Pinpoint the cell where the given text exists, returning its (x, y) midpoint coordinate. 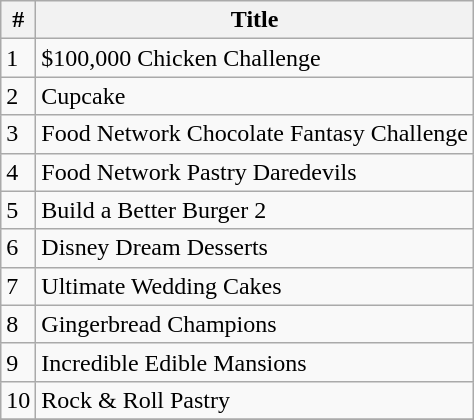
7 (18, 286)
Gingerbread Champions (255, 324)
Cupcake (255, 96)
# (18, 20)
1 (18, 58)
Food Network Chocolate Fantasy Challenge (255, 134)
5 (18, 210)
Rock & Roll Pastry (255, 400)
3 (18, 134)
6 (18, 248)
2 (18, 96)
Ultimate Wedding Cakes (255, 286)
Incredible Edible Mansions (255, 362)
$100,000 Chicken Challenge (255, 58)
8 (18, 324)
Build a Better Burger 2 (255, 210)
10 (18, 400)
Disney Dream Desserts (255, 248)
Food Network Pastry Daredevils (255, 172)
Title (255, 20)
9 (18, 362)
4 (18, 172)
